Scan for the cell matching the given text and deliver its (x, y) coordinate at center. 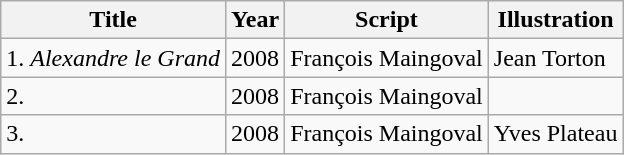
Title (114, 20)
Year (256, 20)
1. Alexandre le Grand (114, 58)
2. (114, 96)
Illustration (556, 20)
Script (387, 20)
Jean Torton (556, 58)
Yves Plateau (556, 134)
3. (114, 134)
